Detect which cell encompasses the target text, then output its (X, Y) center coordinate. 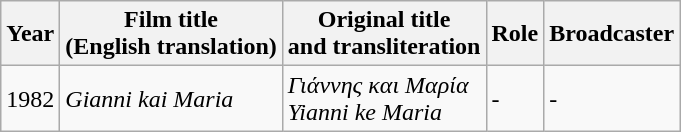
Γιάννης και ΜαρίαYianni ke Maria (384, 98)
Film title(English translation) (171, 34)
Broadcaster (612, 34)
Original titleand transliteration (384, 34)
Role (515, 34)
Gianni kai Maria (171, 98)
1982 (30, 98)
Year (30, 34)
